Pinpoint the cell where the given text exists, returning its (X, Y) midpoint coordinate. 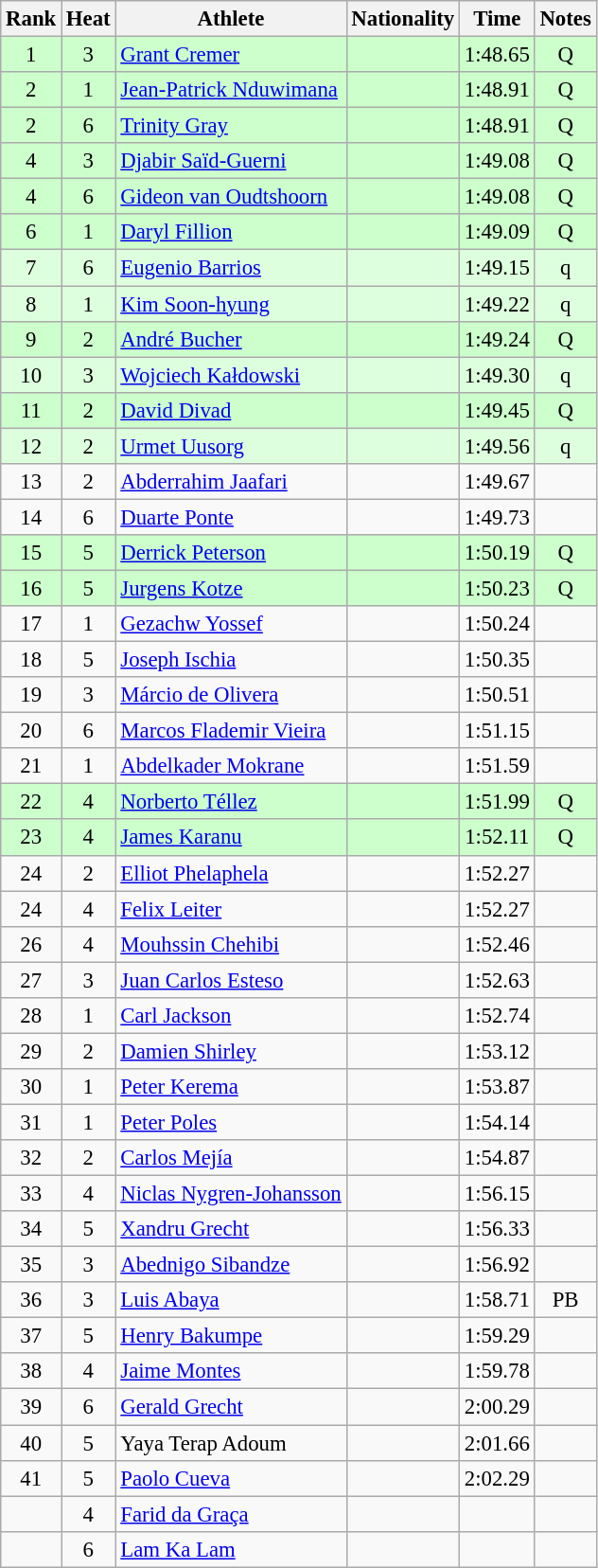
1:56.33 (498, 1229)
8 (31, 304)
Paolo Cueva (231, 1478)
21 (31, 766)
Grant Cremer (231, 55)
1:56.92 (498, 1265)
Henry Bakumpe (231, 1336)
16 (31, 588)
1:50.23 (498, 588)
38 (31, 1372)
31 (31, 1122)
35 (31, 1265)
Luis Abaya (231, 1300)
1:52.63 (498, 980)
13 (31, 482)
29 (31, 1051)
1:49.56 (498, 446)
Gezachw Yossef (231, 624)
Marcos Flademir Vieira (231, 731)
Felix Leiter (231, 909)
1:52.74 (498, 1016)
41 (31, 1478)
1:59.78 (498, 1372)
33 (31, 1194)
Derrick Peterson (231, 553)
Djabir Saïd-Guerni (231, 161)
Juan Carlos Esteso (231, 980)
David Divad (231, 410)
Duarte Ponte (231, 517)
Jaime Montes (231, 1372)
Urmet Uusorg (231, 446)
Gerald Grecht (231, 1407)
Yaya Terap Adoum (231, 1443)
1:50.19 (498, 553)
Peter Poles (231, 1122)
Time (498, 19)
Jean-Patrick Nduwimana (231, 90)
20 (31, 731)
27 (31, 980)
1:52.11 (498, 838)
7 (31, 268)
Trinity Gray (231, 126)
15 (31, 553)
9 (31, 339)
26 (31, 944)
1:49.22 (498, 304)
2:01.66 (498, 1443)
10 (31, 375)
1:50.35 (498, 660)
1:59.29 (498, 1336)
1:56.15 (498, 1194)
1:49.15 (498, 268)
Márcio de Olivera (231, 695)
2:00.29 (498, 1407)
Jurgens Kotze (231, 588)
Lam Ka Lam (231, 1549)
28 (31, 1016)
1:49.30 (498, 375)
Daryl Fillion (231, 232)
1:49.24 (498, 339)
1:54.87 (498, 1158)
1:48.65 (498, 55)
Carlos Mejía (231, 1158)
2:02.29 (498, 1478)
39 (31, 1407)
Elliot Phelaphela (231, 873)
Abednigo Sibandze (231, 1265)
1:51.59 (498, 766)
Carl Jackson (231, 1016)
34 (31, 1229)
1:49.73 (498, 517)
Joseph Ischia (231, 660)
1:50.51 (498, 695)
1:52.46 (498, 944)
12 (31, 446)
37 (31, 1336)
André Bucher (231, 339)
1:49.09 (498, 232)
1:53.87 (498, 1087)
1:54.14 (498, 1122)
1:53.12 (498, 1051)
Heat (89, 19)
Rank (31, 19)
1:51.15 (498, 731)
11 (31, 410)
1:51.99 (498, 802)
32 (31, 1158)
17 (31, 624)
Peter Kerema (231, 1087)
Norberto Téllez (231, 802)
Damien Shirley (231, 1051)
30 (31, 1087)
18 (31, 660)
Eugenio Barrios (231, 268)
Mouhssin Chehibi (231, 944)
Athlete (231, 19)
Kim Soon-hyung (231, 304)
23 (31, 838)
Farid da Graça (231, 1514)
Niclas Nygren-Johansson (231, 1194)
19 (31, 695)
1:49.67 (498, 482)
14 (31, 517)
1:49.45 (498, 410)
40 (31, 1443)
Abderrahim Jaafari (231, 482)
PB (566, 1300)
James Karanu (231, 838)
Gideon van Oudtshoorn (231, 197)
Wojciech Kałdowski (231, 375)
1:58.71 (498, 1300)
Abdelkader Mokrane (231, 766)
Xandru Grecht (231, 1229)
Nationality (403, 19)
1:50.24 (498, 624)
36 (31, 1300)
22 (31, 802)
Notes (566, 19)
